For the text-containing cell, return its midpoint in [X, Y] coordinate format. 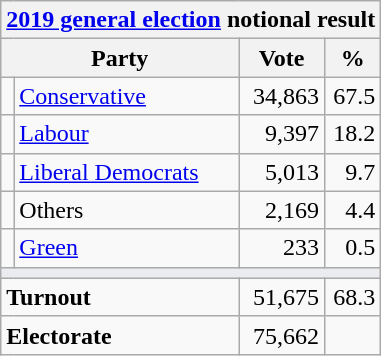
68.3 [353, 297]
5,013 [282, 172]
Electorate [120, 335]
% [353, 58]
18.2 [353, 134]
2019 general election notional result [191, 20]
34,863 [282, 96]
9.7 [353, 172]
Liberal Democrats [126, 172]
9,397 [282, 134]
Green [126, 248]
Others [126, 210]
233 [282, 248]
Conservative [126, 96]
0.5 [353, 248]
Party [120, 58]
51,675 [282, 297]
2,169 [282, 210]
67.5 [353, 96]
75,662 [282, 335]
Turnout [120, 297]
4.4 [353, 210]
Vote [282, 58]
Labour [126, 134]
